Return [x, y] of the center of cell containing provided text 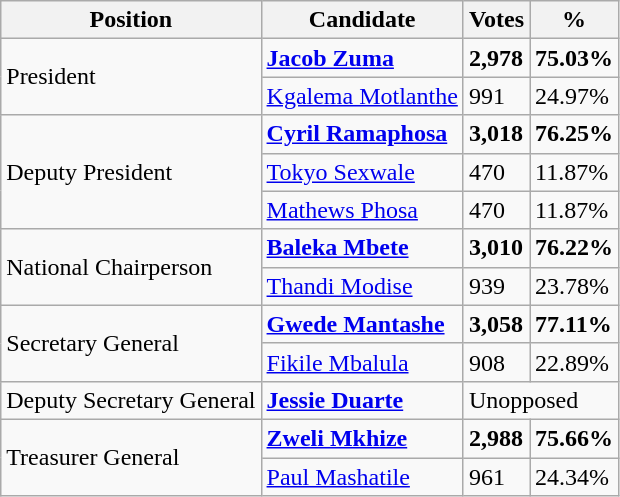
Deputy Secretary General [131, 400]
991 [496, 96]
Votes [496, 20]
Thandi Modise [362, 286]
Deputy President [131, 172]
% [574, 20]
22.89% [574, 362]
3,058 [496, 324]
Baleka Mbete [362, 248]
23.78% [574, 286]
Jessie Duarte [362, 400]
Zweli Mkhize [362, 438]
939 [496, 286]
Candidate [362, 20]
75.03% [574, 58]
Treasurer General [131, 457]
3,018 [496, 134]
2,988 [496, 438]
Cyril Ramaphosa [362, 134]
961 [496, 477]
76.25% [574, 134]
2,978 [496, 58]
Position [131, 20]
National Chairperson [131, 267]
908 [496, 362]
77.11% [574, 324]
Kgalema Motlanthe [362, 96]
Paul Mashatile [362, 477]
Mathews Phosa [362, 210]
24.34% [574, 477]
Secretary General [131, 343]
Tokyo Sexwale [362, 172]
Unopposed [540, 400]
Gwede Mantashe [362, 324]
President [131, 77]
76.22% [574, 248]
Jacob Zuma [362, 58]
3,010 [496, 248]
Fikile Mbalula [362, 362]
75.66% [574, 438]
24.97% [574, 96]
